For the text-containing cell, return its midpoint in (x, y) coordinate format. 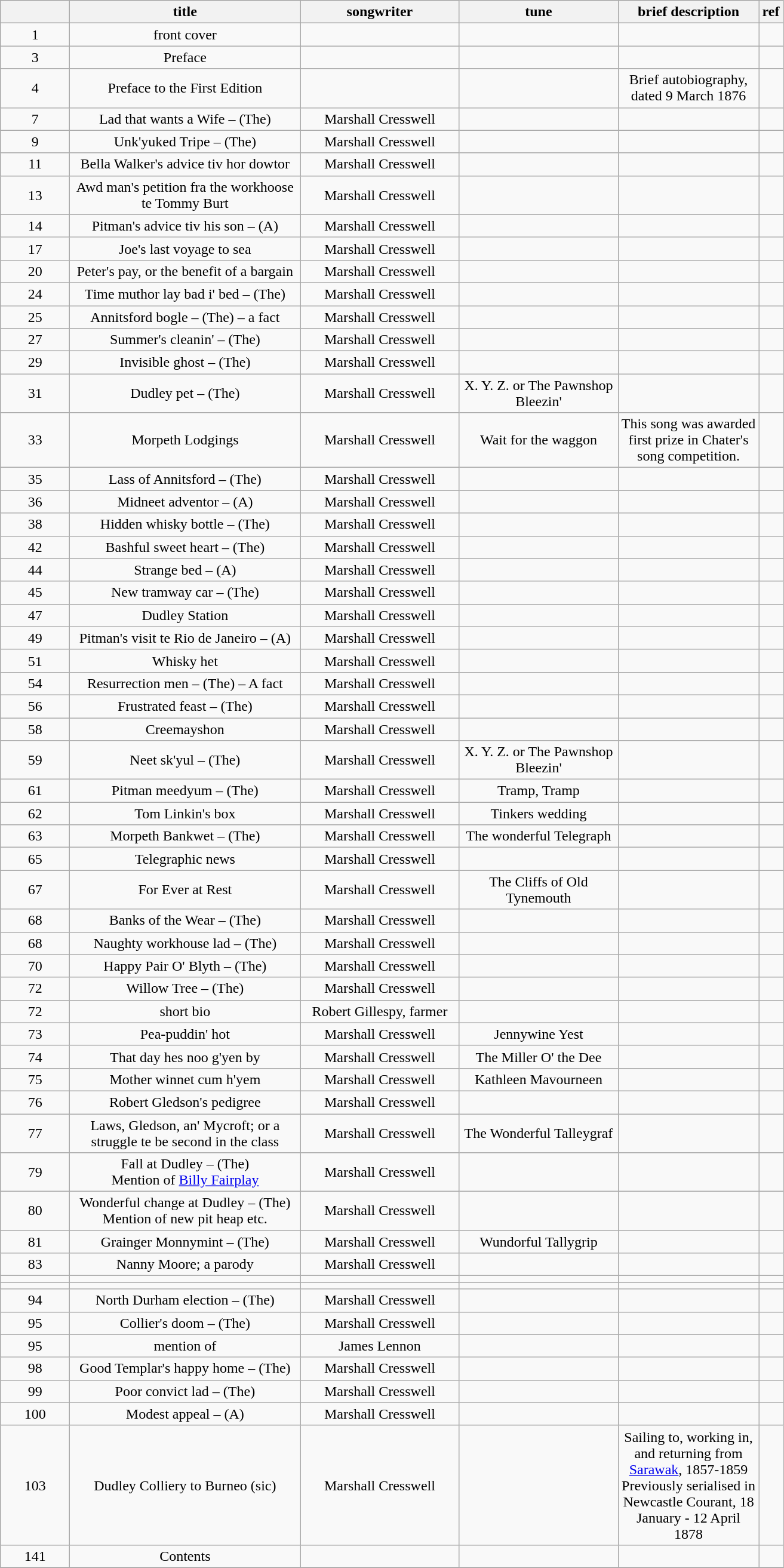
Wait for the waggon (539, 440)
That day hes noo g'yen by (185, 1057)
For Ever at Rest (185, 890)
Willow Tree – (The) (185, 989)
13 (35, 195)
Banks of the Wear – (The) (185, 920)
36 (35, 502)
Robert Gillespy, farmer (380, 1011)
mention of (185, 1346)
Bella Walker's advice tiv hor dowtor (185, 164)
Kathleen Mavourneen (539, 1079)
Lass of Annitsford – (The) (185, 479)
45 (35, 593)
Lad that wants a Wife – (The) (185, 119)
24 (35, 294)
100 (35, 1414)
58 (35, 729)
75 (35, 1079)
Dudley Station (185, 615)
Dudley Colliery to Burneo (sic) (185, 1485)
Creemayshon (185, 729)
74 (35, 1057)
61 (35, 791)
This song was awarded first prize in Chater's song competition. (688, 440)
Telegraphic news (185, 859)
Pitman's advice tiv his son – (A) (185, 226)
44 (35, 570)
17 (35, 248)
Strange bed – (A) (185, 570)
65 (35, 859)
Joe's last voyage to sea (185, 248)
80 (35, 1211)
Brief autobiography, dated 9 March 1876 (688, 88)
Midneet adventor – (A) (185, 502)
Pitman's visit te Rio de Janeiro – (A) (185, 638)
54 (35, 683)
3 (35, 57)
Mother winnet cum h'yem (185, 1079)
Awd man's petition fra the workhoose te Tommy Burt (185, 195)
Nanny Moore; a parody (185, 1265)
Whisky het (185, 661)
1 (35, 35)
Pitman meedyum – (The) (185, 791)
Collier's doom – (The) (185, 1323)
103 (35, 1485)
Invisible ghost – (The) (185, 363)
63 (35, 836)
Preface to the First Edition (185, 88)
Wundorful Tallygrip (539, 1242)
Preface (185, 57)
The Cliffs of Old Tynemouth (539, 890)
81 (35, 1242)
New tramway car – (The) (185, 593)
35 (35, 479)
Naughty workhouse lad – (The) (185, 943)
38 (35, 524)
98 (35, 1368)
4 (35, 88)
Fall at Dudley – (The) Mention of Billy Fairplay (185, 1172)
49 (35, 638)
North Durham election – (The) (185, 1300)
141 (35, 1556)
title (185, 12)
Time muthor lay bad i' bed – (The) (185, 294)
The Wonderful Talleygraf (539, 1133)
73 (35, 1034)
Poor convict lad – (The) (185, 1391)
9 (35, 142)
Neet sk'yul – (The) (185, 760)
70 (35, 966)
front cover (185, 35)
Contents (185, 1556)
short bio (185, 1011)
62 (35, 814)
songwriter (380, 12)
Peter's pay, or the benefit of a bargain (185, 271)
Unk'yuked Tripe – (The) (185, 142)
Jennywine Yest (539, 1034)
47 (35, 615)
42 (35, 547)
Frustrated feast – (The) (185, 706)
Summer's cleanin' – (The) (185, 340)
The wonderful Telegraph (539, 836)
56 (35, 706)
Sailing to, working in, and returning from Sarawak, 1857-1859 Previously serialised in Newcastle Courant, 18 January - 12 April 1878 (688, 1485)
Wonderful change at Dudley – (The) Mention of new pit heap etc. (185, 1211)
Happy Pair O' Blyth – (The) (185, 966)
brief description (688, 12)
76 (35, 1102)
Bashful sweet heart – (The) (185, 547)
77 (35, 1133)
20 (35, 271)
Pea-puddin' hot (185, 1034)
Morpeth Bankwet – (The) (185, 836)
31 (35, 393)
59 (35, 760)
51 (35, 661)
14 (35, 226)
Modest appeal – (A) (185, 1414)
ref (771, 12)
79 (35, 1172)
94 (35, 1300)
Resurrection men – (The) – A fact (185, 683)
James Lennon (380, 1346)
25 (35, 317)
99 (35, 1391)
11 (35, 164)
83 (35, 1265)
Hidden whisky bottle – (The) (185, 524)
tune (539, 12)
67 (35, 890)
7 (35, 119)
Grainger Monnymint – (The) (185, 1242)
33 (35, 440)
Annitsford bogle – (The) – a fact (185, 317)
Laws, Gledson, an' Mycroft; or a struggle te be second in the class (185, 1133)
Tramp, Tramp (539, 791)
Morpeth Lodgings (185, 440)
Robert Gledson's pedigree (185, 1102)
29 (35, 363)
The Miller O' the Dee (539, 1057)
Good Templar's happy home – (The) (185, 1368)
Tom Linkin's box (185, 814)
27 (35, 340)
Dudley pet – (The) (185, 393)
Tinkers wedding (539, 814)
